Find where the given text appears and provide that cell's center as [x, y] coordinate. 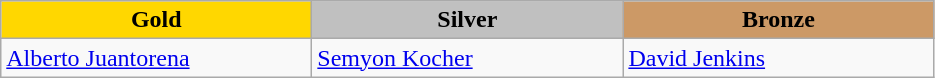
Alberto Juantorena [156, 58]
Gold [156, 20]
Semyon Kocher [468, 58]
David Jenkins [778, 58]
Bronze [778, 20]
Silver [468, 20]
